Pinpoint the cell where the given text exists, returning its [x, y] midpoint coordinate. 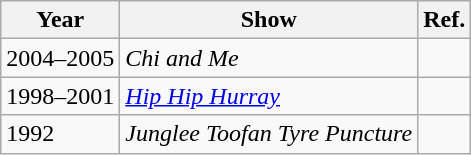
1998–2001 [60, 96]
Hip Hip Hurray [269, 96]
Chi and Me [269, 58]
1992 [60, 134]
Year [60, 20]
2004–2005 [60, 58]
Ref. [444, 20]
Junglee Toofan Tyre Puncture [269, 134]
Show [269, 20]
